For the text-containing cell, return its midpoint in [X, Y] coordinate format. 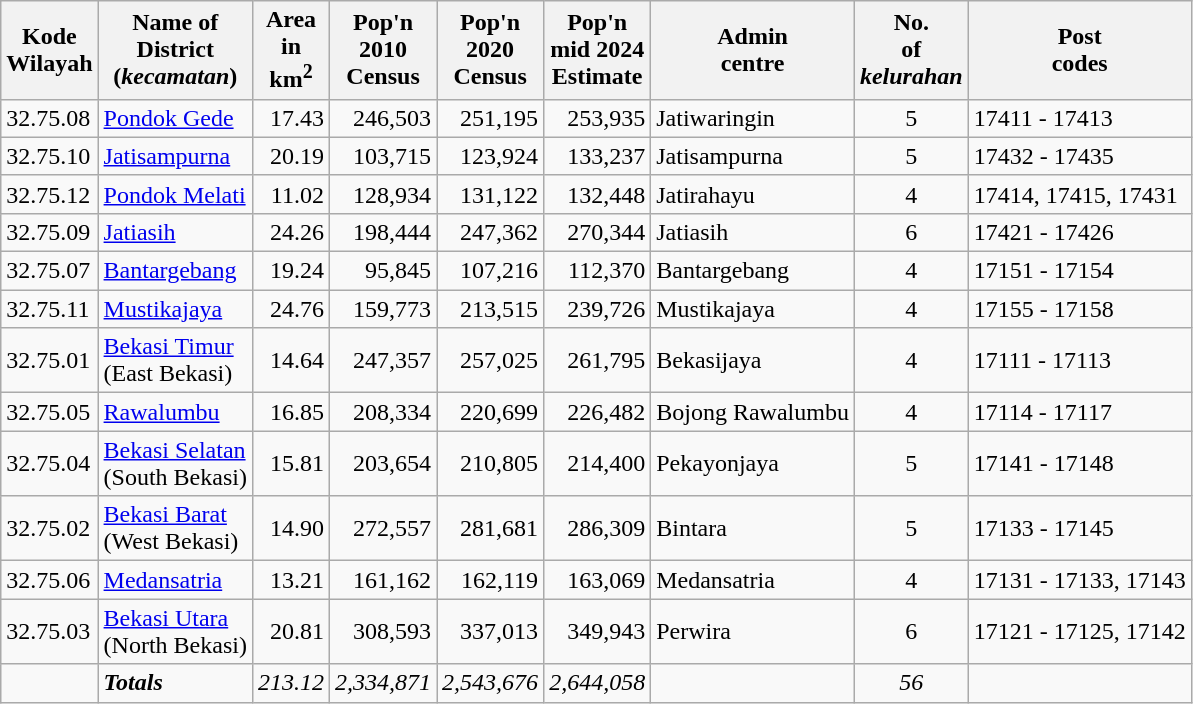
17141 - 17148 [1080, 464]
11.02 [290, 194]
Jatirahayu [753, 194]
251,195 [490, 118]
Perwira [753, 632]
17.43 [290, 118]
32.75.01 [50, 360]
Rawalumbu [175, 412]
281,681 [490, 528]
214,400 [598, 464]
257,025 [490, 360]
2,543,676 [490, 683]
17131 - 17133, 17143 [1080, 580]
112,370 [598, 271]
103,715 [384, 156]
32.75.09 [50, 232]
32.75.08 [50, 118]
132,448 [598, 194]
247,362 [490, 232]
14.90 [290, 528]
32.75.11 [50, 309]
Bintara [753, 528]
2,644,058 [598, 683]
213.12 [290, 683]
226,482 [598, 412]
203,654 [384, 464]
161,162 [384, 580]
286,309 [598, 528]
Bekasijaya [753, 360]
163,069 [598, 580]
32.75.12 [50, 194]
162,119 [490, 580]
32.75.07 [50, 271]
17151 - 17154 [1080, 271]
247,357 [384, 360]
Admincentre [753, 50]
2,334,871 [384, 683]
Totals [175, 683]
208,334 [384, 412]
Bojong Rawalumbu [753, 412]
253,935 [598, 118]
17111 - 17113 [1080, 360]
Bekasi Barat (West Bekasi) [175, 528]
Bekasi Utara (North Bekasi) [175, 632]
13.21 [290, 580]
Name ofDistrict(kecamatan) [175, 50]
123,924 [490, 156]
133,237 [598, 156]
Bekasi Timur (East Bekasi) [175, 360]
Pondok Melati [175, 194]
128,934 [384, 194]
Kode Wilayah [50, 50]
32.75.04 [50, 464]
Area in km2 [290, 50]
220,699 [490, 412]
337,013 [490, 632]
17155 - 17158 [1080, 309]
32.75.03 [50, 632]
349,943 [598, 632]
Pop'nmid 2024Estimate [598, 50]
32.75.06 [50, 580]
Bekasi Selatan (South Bekasi) [175, 464]
19.24 [290, 271]
17133 - 17145 [1080, 528]
20.19 [290, 156]
17421 - 17426 [1080, 232]
17432 - 17435 [1080, 156]
210,805 [490, 464]
Jatiwaringin [753, 118]
32.75.02 [50, 528]
95,845 [384, 271]
239,726 [598, 309]
24.76 [290, 309]
Pop'n2010Census [384, 50]
Pekayonjaya [753, 464]
56 [911, 683]
159,773 [384, 309]
15.81 [290, 464]
Pondok Gede [175, 118]
17414, 17415, 17431 [1080, 194]
261,795 [598, 360]
17121 - 17125, 17142 [1080, 632]
16.85 [290, 412]
17114 - 17117 [1080, 412]
213,515 [490, 309]
270,344 [598, 232]
Postcodes [1080, 50]
32.75.10 [50, 156]
107,216 [490, 271]
32.75.05 [50, 412]
Pop'n2020Census [490, 50]
246,503 [384, 118]
No.ofkelurahan [911, 50]
131,122 [490, 194]
24.26 [290, 232]
308,593 [384, 632]
198,444 [384, 232]
14.64 [290, 360]
272,557 [384, 528]
20.81 [290, 632]
17411 - 17413 [1080, 118]
